Scan for the cell matching the given text and deliver its [X, Y] coordinate at center. 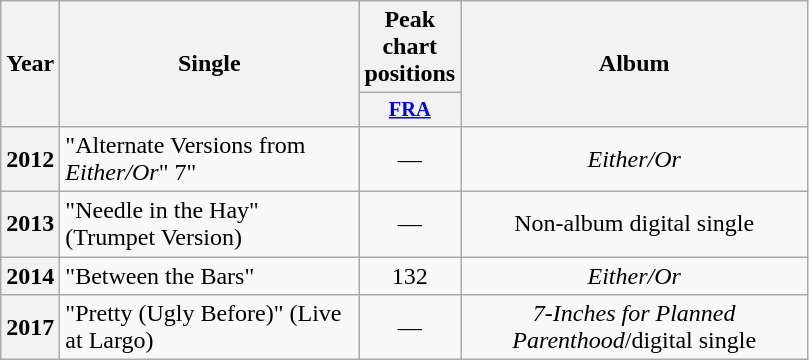
2012 [30, 158]
2014 [30, 276]
"Needle in the Hay" (Trumpet Version) [210, 224]
Year [30, 64]
"Between the Bars" [210, 276]
FRA [410, 110]
Peak chart positions [410, 47]
Album [634, 64]
2017 [30, 328]
132 [410, 276]
"Alternate Versions from Either/Or" 7" [210, 158]
7-Inches for Planned Parenthood/digital single [634, 328]
2013 [30, 224]
Non-album digital single [634, 224]
"Pretty (Ugly Before)" (Live at Largo) [210, 328]
Single [210, 64]
